Return (x, y) of the center of cell containing provided text 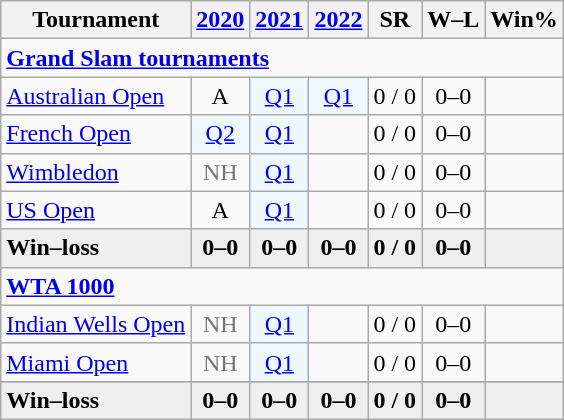
Indian Wells Open (96, 324)
2022 (338, 20)
French Open (96, 134)
Miami Open (96, 362)
Q2 (220, 134)
WTA 1000 (282, 286)
W–L (454, 20)
Grand Slam tournaments (282, 58)
US Open (96, 210)
Australian Open (96, 96)
2020 (220, 20)
2021 (280, 20)
Win% (524, 20)
Wimbledon (96, 172)
Tournament (96, 20)
SR (395, 20)
